Capture the cell that displays the provided text and extract its [X, Y] central coordinate. 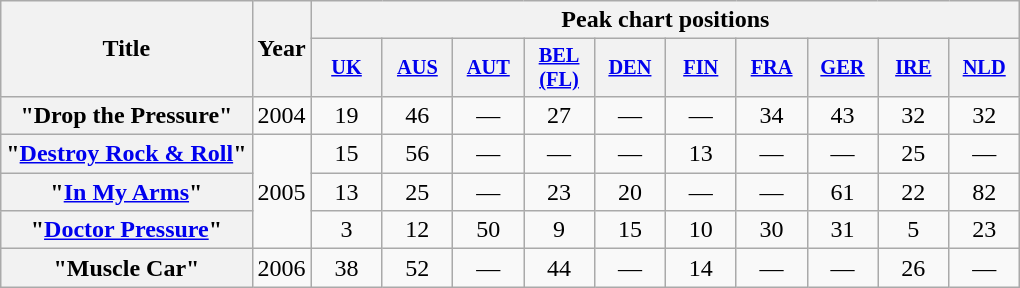
19 [346, 115]
56 [418, 154]
FRA [772, 68]
2006 [282, 268]
27 [560, 115]
26 [914, 268]
AUT [488, 68]
"Destroy Rock & Roll" [126, 154]
UK [346, 68]
Year [282, 49]
"Drop the Pressure" [126, 115]
2004 [282, 115]
14 [700, 268]
Peak chart positions [666, 20]
BEL(FL) [560, 68]
DEN [630, 68]
46 [418, 115]
38 [346, 268]
9 [560, 230]
10 [700, 230]
AUS [418, 68]
NLD [984, 68]
34 [772, 115]
61 [842, 192]
52 [418, 268]
IRE [914, 68]
22 [914, 192]
30 [772, 230]
50 [488, 230]
44 [560, 268]
20 [630, 192]
12 [418, 230]
31 [842, 230]
2005 [282, 192]
"In My Arms" [126, 192]
"Muscle Car" [126, 268]
43 [842, 115]
82 [984, 192]
"Doctor Pressure" [126, 230]
5 [914, 230]
GER [842, 68]
FIN [700, 68]
Title [126, 49]
3 [346, 230]
